Extract the (X, Y) coordinate from the center of the cell holding the provided text.  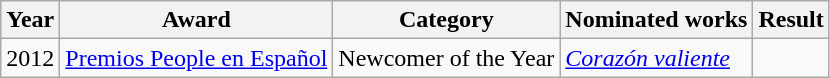
Award (196, 20)
Corazón valiente (656, 58)
Category (446, 20)
Year (30, 20)
Result (791, 20)
2012 (30, 58)
Premios People en Español (196, 58)
Newcomer of the Year (446, 58)
Nominated works (656, 20)
